Provide the [X, Y] coordinate of the cell's center where the given text is located.  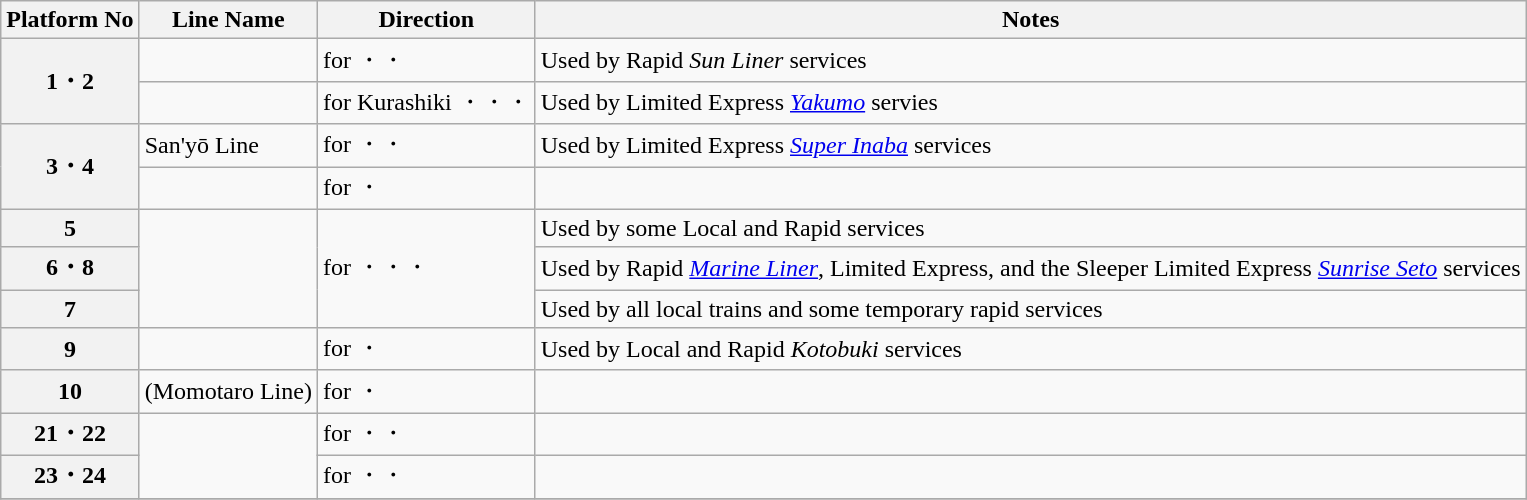
Used by Local and Rapid Kotobuki services [1030, 350]
Used by Limited Express Yakumo servies [1030, 102]
Used by Rapid Marine Liner, Limited Express, and the Sleeper Limited Express Sunrise Seto services [1030, 268]
Used by all local trains and some temporary rapid services [1030, 309]
9 [70, 350]
1・2 [70, 82]
23・24 [70, 476]
(Momotaro Line) [228, 392]
10 [70, 392]
Used by Rapid Sun Liner services [1030, 60]
Used by some Local and Rapid services [1030, 228]
7 [70, 309]
Direction [426, 20]
5 [70, 228]
San'yō Line [228, 146]
21・22 [70, 434]
6・8 [70, 268]
Notes [1030, 20]
Used by Limited Express Super Inaba services [1030, 146]
for ・・・ [426, 268]
Platform No [70, 20]
Line Name [228, 20]
for Kurashiki ・・・ [426, 102]
3・4 [70, 166]
